Determine the (X, Y) coordinate at the center of the cell enclosing the given text.  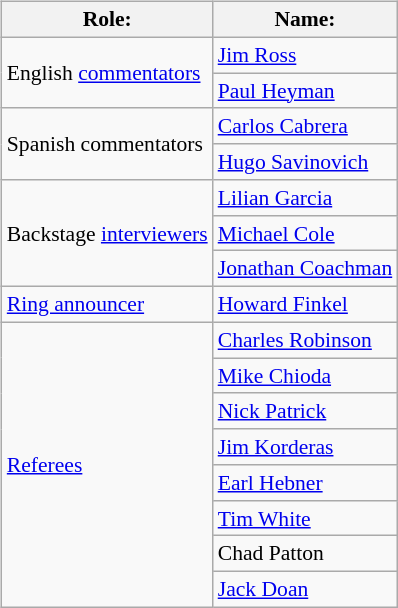
Carlos Cabrera (306, 126)
Jim Korderas (306, 447)
Jim Ross (306, 55)
Lilian Garcia (306, 198)
Chad Patton (306, 554)
Charles Robinson (306, 340)
Paul Heyman (306, 91)
Howard Finkel (306, 305)
English commentators (108, 72)
Role: (108, 20)
Mike Chioda (306, 376)
Earl Hebner (306, 483)
Jack Doan (306, 590)
Jonathan Coachman (306, 269)
Backstage interviewers (108, 234)
Name: (306, 20)
Referees (108, 464)
Ring announcer (108, 305)
Hugo Savinovich (306, 162)
Spanish commentators (108, 144)
Tim White (306, 518)
Michael Cole (306, 233)
Nick Patrick (306, 411)
